From the cell containing the given text, extract its center point as (X, Y) coordinate. 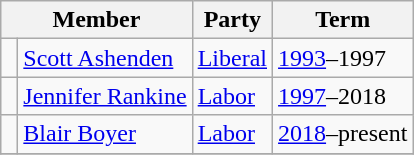
Member (96, 20)
Blair Boyer (105, 134)
1993–1997 (343, 58)
Jennifer Rankine (105, 96)
Scott Ashenden (105, 58)
Liberal (232, 58)
Term (343, 20)
Party (232, 20)
1997–2018 (343, 96)
2018–present (343, 134)
